Identify which cell holds the provided text, then report its (X, Y) central coordinate. 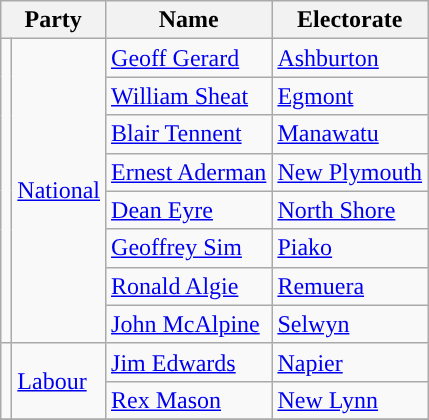
North Shore (350, 210)
New Plymouth (350, 172)
Name (189, 20)
Selwyn (350, 324)
Blair Tennent (189, 134)
Piako (350, 248)
Napier (350, 362)
Manawatu (350, 134)
Party (54, 20)
Electorate (350, 20)
Ronald Algie (189, 286)
National (59, 191)
Egmont (350, 96)
Ashburton (350, 58)
New Lynn (350, 400)
John McAlpine (189, 324)
Ernest Aderman (189, 172)
Labour (59, 381)
Remuera (350, 286)
Geoffrey Sim (189, 248)
Jim Edwards (189, 362)
William Sheat (189, 96)
Rex Mason (189, 400)
Geoff Gerard (189, 58)
Dean Eyre (189, 210)
